Return the (X, Y) coordinate for the center point of the cell that contains the specified text.  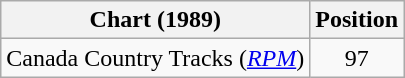
Canada Country Tracks (RPM) (156, 58)
Position (357, 20)
Chart (1989) (156, 20)
97 (357, 58)
